Scan for the cell matching the given text and deliver its (x, y) coordinate at center. 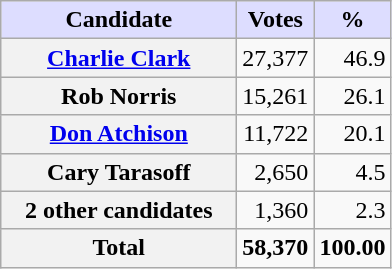
2 other candidates (119, 210)
15,261 (276, 96)
27,377 (276, 58)
1,360 (276, 210)
2,650 (276, 172)
11,722 (276, 134)
Don Atchison (119, 134)
Charlie Clark (119, 58)
Total (119, 248)
46.9 (352, 58)
Votes (276, 20)
% (352, 20)
2.3 (352, 210)
4.5 (352, 172)
20.1 (352, 134)
Cary Tarasoff (119, 172)
26.1 (352, 96)
Rob Norris (119, 96)
58,370 (276, 248)
Candidate (119, 20)
100.00 (352, 248)
